Capture the cell that displays the provided text and extract its [X, Y] central coordinate. 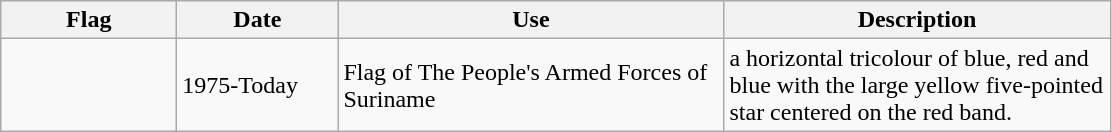
Date [258, 20]
Use [531, 20]
a horizontal tricolour of blue, red and blue with the large yellow five-pointed star centered on the red band. [917, 85]
Description [917, 20]
Flag [89, 20]
1975-Today [258, 85]
Flag of The People's Armed Forces of Suriname [531, 85]
